Return (x, y) of the center of cell containing provided text 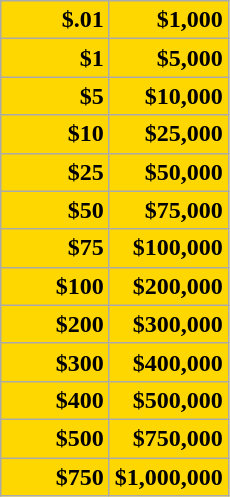
$10 (56, 134)
$400,000 (168, 362)
$750 (56, 477)
$1 (56, 58)
$5,000 (168, 58)
$1,000 (168, 20)
$300,000 (168, 324)
$500,000 (168, 400)
$400 (56, 400)
$75 (56, 248)
$50 (56, 210)
$25 (56, 172)
$200 (56, 324)
$50,000 (168, 172)
$300 (56, 362)
$25,000 (168, 134)
$100,000 (168, 248)
$75,000 (168, 210)
$200,000 (168, 286)
$500 (56, 438)
$750,000 (168, 438)
$100 (56, 286)
$10,000 (168, 96)
$1,000,000 (168, 477)
$5 (56, 96)
$.01 (56, 20)
